Determine the [X, Y] coordinate at the center of the cell enclosing the given text.  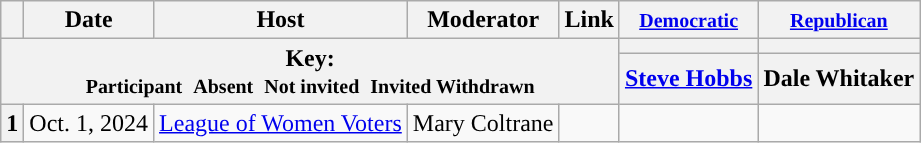
Host [281, 20]
Date [89, 20]
Moderator [483, 20]
League of Women Voters [281, 123]
1 [12, 123]
Key: Participant Absent Not invited Invited Withdrawn [310, 72]
Steve Hobbs [688, 78]
Mary Coltrane [483, 123]
Democratic [688, 20]
Dale Whitaker [839, 78]
Link [589, 20]
Oct. 1, 2024 [89, 123]
Republican [839, 20]
